Identify which cell holds the provided text, then report its [x, y] central coordinate. 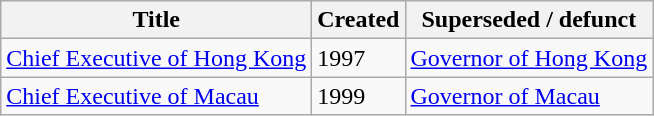
Governor of Macau [529, 96]
Title [156, 20]
Chief Executive of Macau [156, 96]
Chief Executive of Hong Kong [156, 58]
Governor of Hong Kong [529, 58]
1999 [358, 96]
1997 [358, 58]
Created [358, 20]
Superseded / defunct [529, 20]
